Pinpoint the cell where the given text exists, returning its [x, y] midpoint coordinate. 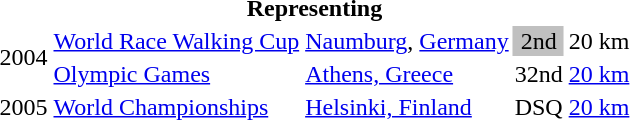
32nd [538, 74]
Olympic Games [176, 74]
2nd [538, 41]
Athens, Greece [408, 74]
Naumburg, Germany [408, 41]
World Race Walking Cup [176, 41]
